Return (x, y) of the center of cell containing provided text 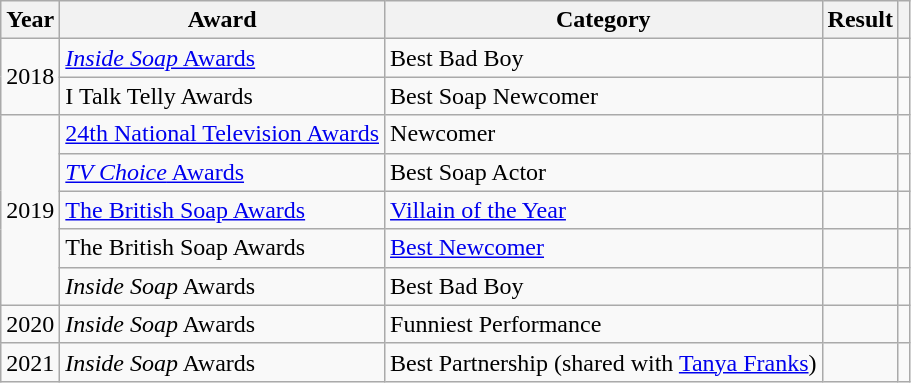
Best Newcomer (604, 248)
24th National Television Awards (222, 134)
Villain of the Year (604, 210)
Newcomer (604, 134)
Best Partnership (shared with Tanya Franks) (604, 362)
TV Choice Awards (222, 172)
Category (604, 20)
2018 (30, 77)
2020 (30, 324)
2019 (30, 210)
Best Soap Actor (604, 172)
Funniest Performance (604, 324)
Year (30, 20)
Result (860, 20)
I Talk Telly Awards (222, 96)
2021 (30, 362)
Best Soap Newcomer (604, 96)
Award (222, 20)
